Find where the given text appears and provide that cell's center as (X, Y) coordinate. 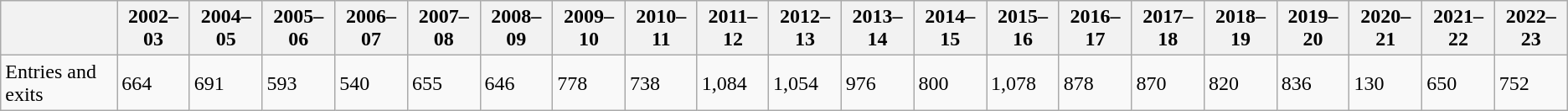
800 (950, 82)
2016–17 (1096, 29)
2018–19 (1241, 29)
2020–21 (1385, 29)
2004–05 (226, 29)
Entries and exits (59, 82)
2006–07 (372, 29)
870 (1168, 82)
593 (298, 82)
2022–23 (1531, 29)
1,084 (732, 82)
2021–22 (1459, 29)
2014–15 (950, 29)
646 (516, 82)
2008–09 (516, 29)
778 (590, 82)
976 (878, 82)
2010–11 (661, 29)
655 (444, 82)
650 (1459, 82)
2007–08 (444, 29)
2011–12 (732, 29)
2002–03 (154, 29)
1,054 (806, 82)
2005–06 (298, 29)
738 (661, 82)
130 (1385, 82)
2015–16 (1024, 29)
540 (372, 82)
820 (1241, 82)
878 (1096, 82)
752 (1531, 82)
2019–20 (1313, 29)
2009–10 (590, 29)
1,078 (1024, 82)
691 (226, 82)
2012–13 (806, 29)
2013–14 (878, 29)
2017–18 (1168, 29)
836 (1313, 82)
664 (154, 82)
